Return [X, Y] of the center of cell containing provided text 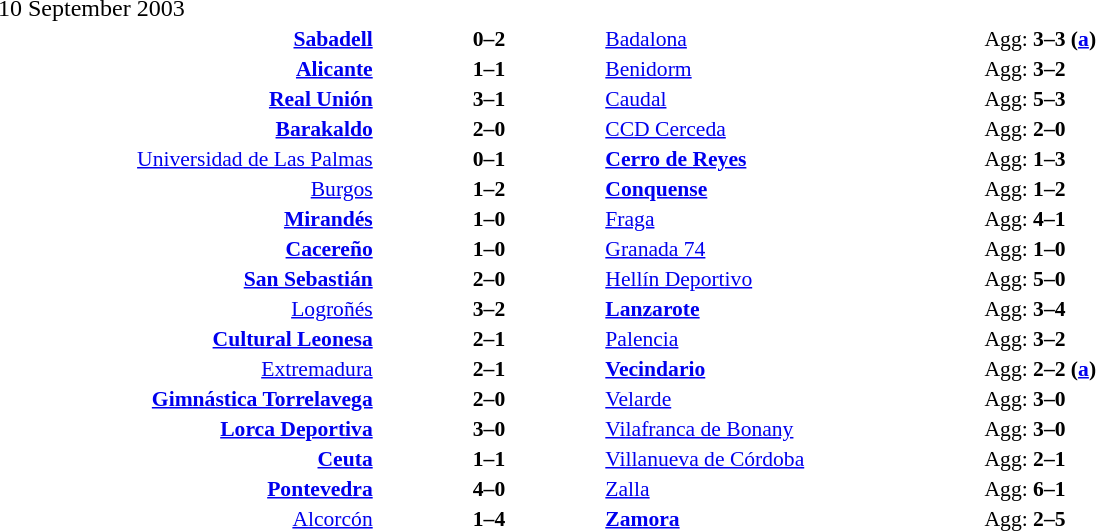
CCD Cerceda [793, 128]
0–2 [490, 38]
0–1 [490, 158]
Conquense [793, 188]
Caudal [793, 98]
Benidorm [793, 68]
Vilafranca de Bonany [793, 428]
Lanzarote [793, 308]
3–2 [490, 308]
Zalla [793, 488]
Badalona [793, 38]
Hellín Deportivo [793, 278]
Villanueva de Córdoba [793, 458]
Fraga [793, 218]
Granada 74 [793, 248]
Cerro de Reyes [793, 158]
4–0 [490, 488]
3–0 [490, 428]
Palencia [793, 338]
1–2 [490, 188]
Velarde [793, 398]
3–1 [490, 98]
Vecindario [793, 368]
